Locate the cell with the specified text and output its (X, Y) center coordinate. 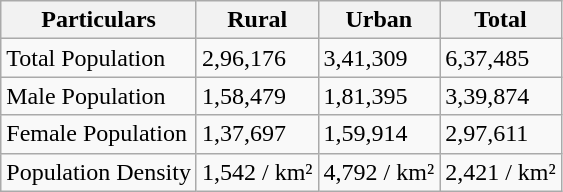
4,792 / km² (379, 172)
Total (501, 20)
1,81,395 (379, 96)
Male Population (99, 96)
1,59,914 (379, 134)
Particulars (99, 20)
2,96,176 (257, 58)
Female Population (99, 134)
1,542 / km² (257, 172)
2,421 / km² (501, 172)
1,58,479 (257, 96)
Total Population (99, 58)
1,37,697 (257, 134)
Urban (379, 20)
2,97,611 (501, 134)
6,37,485 (501, 58)
Rural (257, 20)
Population Density (99, 172)
3,41,309 (379, 58)
3,39,874 (501, 96)
